Return [X, Y] of the center of cell containing provided text 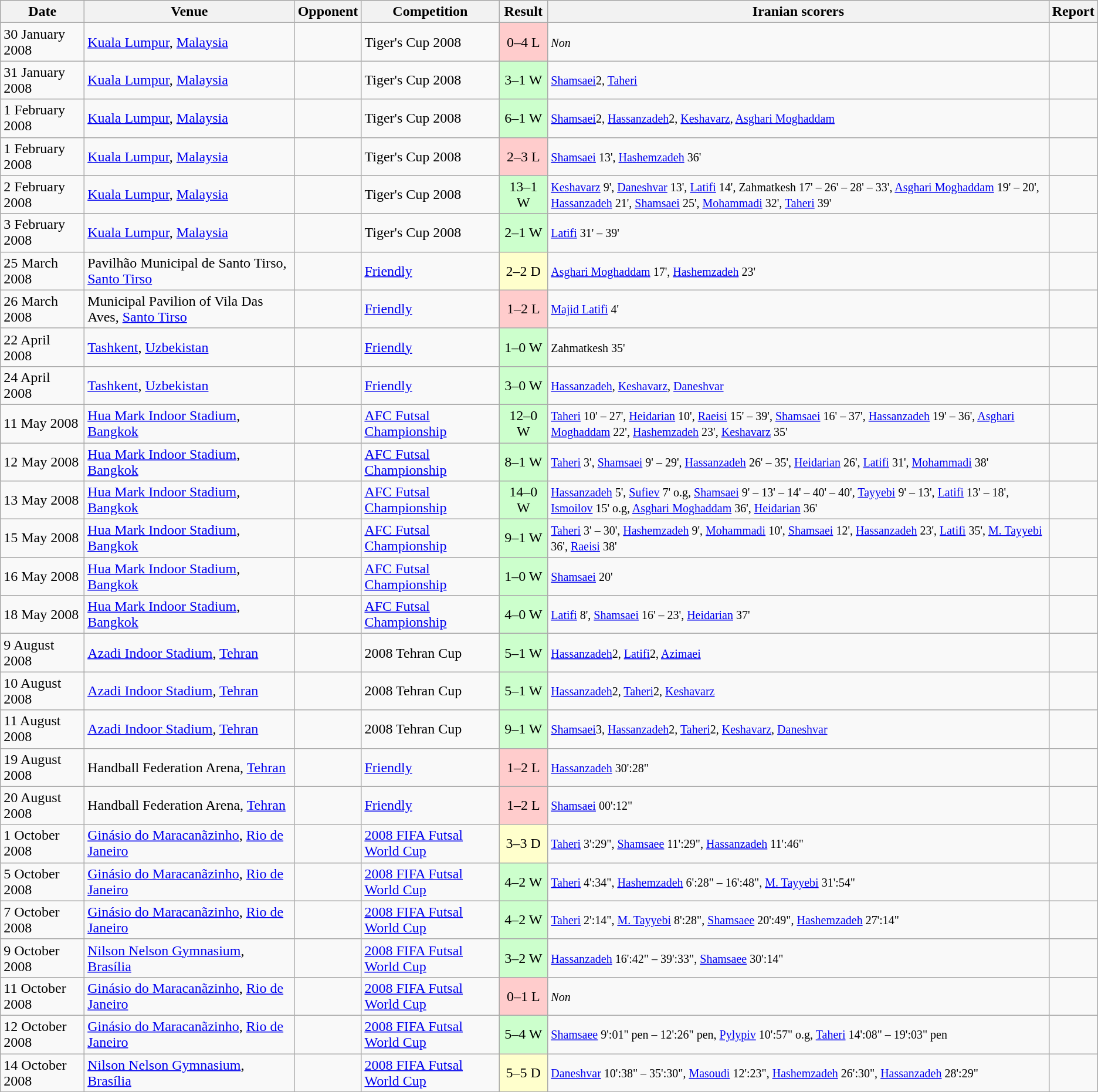
Report [1073, 12]
15 May 2008 [42, 539]
Shamsaei 20' [798, 576]
Asghari Moghaddam 17', Hashemzadeh 23' [798, 271]
14 October 2008 [42, 1073]
Shamsaei 00':12" [798, 805]
Shamsaei2, Hassanzadeh2, Keshavarz, Asghari Moghaddam [798, 119]
Municipal Pavilion of Vila Das Aves, Santo Tirso [189, 309]
1 October 2008 [42, 844]
19 August 2008 [42, 768]
5–5 D [523, 1073]
0–1 L [523, 996]
2–1 W [523, 232]
3–2 W [523, 958]
Zahmatkesh 35' [798, 347]
3–1 W [523, 80]
0–4 L [523, 42]
Date [42, 12]
12–0 W [523, 424]
Venue [189, 12]
Pavilhão Municipal de Santo Tirso, Santo Tirso [189, 271]
12 October 2008 [42, 1034]
18 May 2008 [42, 615]
Daneshvar 10':38" – 35':30", Masoudi 12':23", Hashemzadeh 26':30", Hassanzadeh 28':29" [798, 1073]
Taheri 3', Shamsaei 9' – 29', Hassanzadeh 26' – 35', Heidarian 26', Latifi 31', Mohammadi 38' [798, 461]
Hassanzadeh2, Latifi2, Azimaei [798, 653]
20 August 2008 [42, 805]
Hassanzadeh2, Taheri2, Keshavarz [798, 691]
11 May 2008 [42, 424]
3 February 2008 [42, 232]
2 February 2008 [42, 195]
Taheri 3':29", Shamsaee 11':29", Hassanzadeh 11':46" [798, 844]
31 January 2008 [42, 80]
10 August 2008 [42, 691]
Taheri 4':34", Hashemzadeh 6':28" – 16':48", M. Tayyebi 31':54" [798, 881]
Competition [431, 12]
8–1 W [523, 461]
Latifi 8', Shamsaei 16' – 23', Heidarian 37' [798, 615]
4–0 W [523, 615]
Opponent [328, 12]
Hassanzadeh 16':42" – 39':33", Shamsaee 30':14" [798, 958]
5 October 2008 [42, 881]
3–3 D [523, 844]
13 May 2008 [42, 500]
9 October 2008 [42, 958]
Taheri 10' – 27', Heidarian 10', Raeisi 15' – 39', Shamsaei 16' – 37', Hassanzadeh 19' – 36', Asghari Moghaddam 22', Hashemzadeh 23', Keshavarz 35' [798, 424]
Taheri 3' – 30', Hashemzadeh 9', Mohammadi 10', Shamsaei 12', Hassanzadeh 23', Latifi 35', M. Tayyebi 36', Raeisi 38' [798, 539]
Taheri 2':14", M. Tayyebi 8':28", Shamsaee 20':49", Hashemzadeh 27':14" [798, 920]
Latifi 31' – 39' [798, 232]
30 January 2008 [42, 42]
Result [523, 12]
Hassanzadeh 30':28" [798, 768]
7 October 2008 [42, 920]
9 August 2008 [42, 653]
12 May 2008 [42, 461]
Shamsaei 13', Hashemzadeh 36' [798, 156]
14–0 W [523, 500]
11 October 2008 [42, 996]
Shamsaee 9':01" pen – 12':26" pen, Pylypiv 10':57" o.g, Taheri 14':08" – 19':03" pen [798, 1034]
22 April 2008 [42, 347]
5–4 W [523, 1034]
Hassanzadeh, Keshavarz, Daneshvar [798, 385]
Shamsaei2, Taheri [798, 80]
3–0 W [523, 385]
Iranian scorers [798, 12]
Majid Latifi 4' [798, 309]
2–2 D [523, 271]
6–1 W [523, 119]
26 March 2008 [42, 309]
25 March 2008 [42, 271]
Shamsaei3, Hassanzadeh2, Taheri2, Keshavarz, Daneshvar [798, 729]
11 August 2008 [42, 729]
2–3 L [523, 156]
16 May 2008 [42, 576]
13–1 W [523, 195]
24 April 2008 [42, 385]
